Output the [X, Y] coordinate of the center of the cell containing the given text.  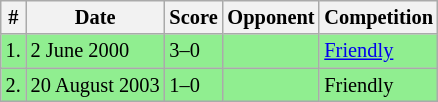
1–0 [194, 85]
Date [96, 17]
# [14, 17]
Opponent [272, 17]
1. [14, 51]
2. [14, 85]
Score [194, 17]
20 August 2003 [96, 85]
Competition [378, 17]
3–0 [194, 51]
2 June 2000 [96, 51]
